Identify which cell holds the provided text, then report its [x, y] central coordinate. 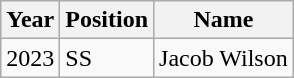
SS [107, 58]
Name [224, 20]
Position [107, 20]
Jacob Wilson [224, 58]
Year [30, 20]
2023 [30, 58]
